Identify which cell holds the provided text, then report its (x, y) central coordinate. 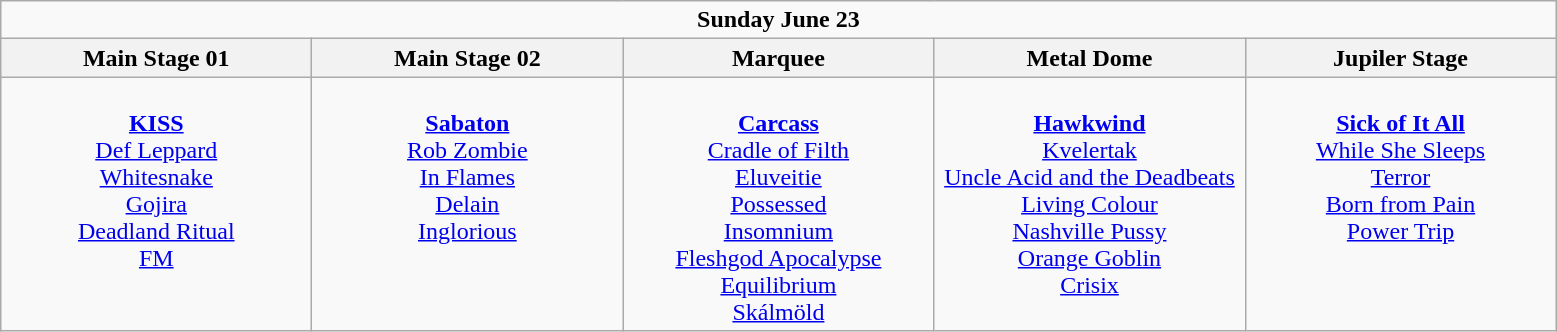
Sunday June 23 (778, 20)
Main Stage 02 (468, 58)
Main Stage 01 (156, 58)
Marquee (778, 58)
Carcass Cradle of Filth Eluveitie Possessed Insomnium Fleshgod Apocalypse Equilibrium Skálmöld (778, 204)
Metal Dome (1090, 58)
Hawkwind Kvelertak Uncle Acid and the Deadbeats Living Colour Nashville Pussy Orange Goblin Crisix (1090, 204)
Jupiler Stage (1400, 58)
KISS Def Leppard Whitesnake Gojira Deadland Ritual FM (156, 204)
Sick of It All While She Sleeps Terror Born from Pain Power Trip (1400, 204)
Sabaton Rob Zombie In Flames Delain Inglorious (468, 204)
